Return (x, y) of the center of cell containing provided text 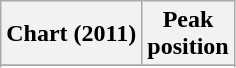
Peak position (188, 34)
Chart (2011) (72, 34)
